Search for the cell housing the specified text and yield its (x, y) center coordinate. 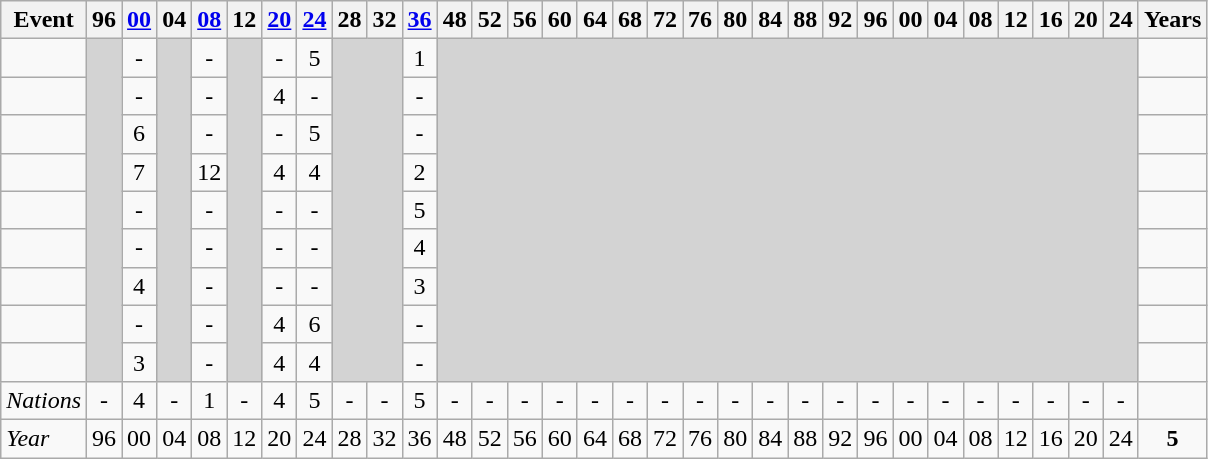
Event (44, 20)
Years (1172, 20)
7 (140, 172)
Nations (44, 400)
2 (420, 172)
Year (44, 438)
